Return [x, y] of the center of cell containing provided text 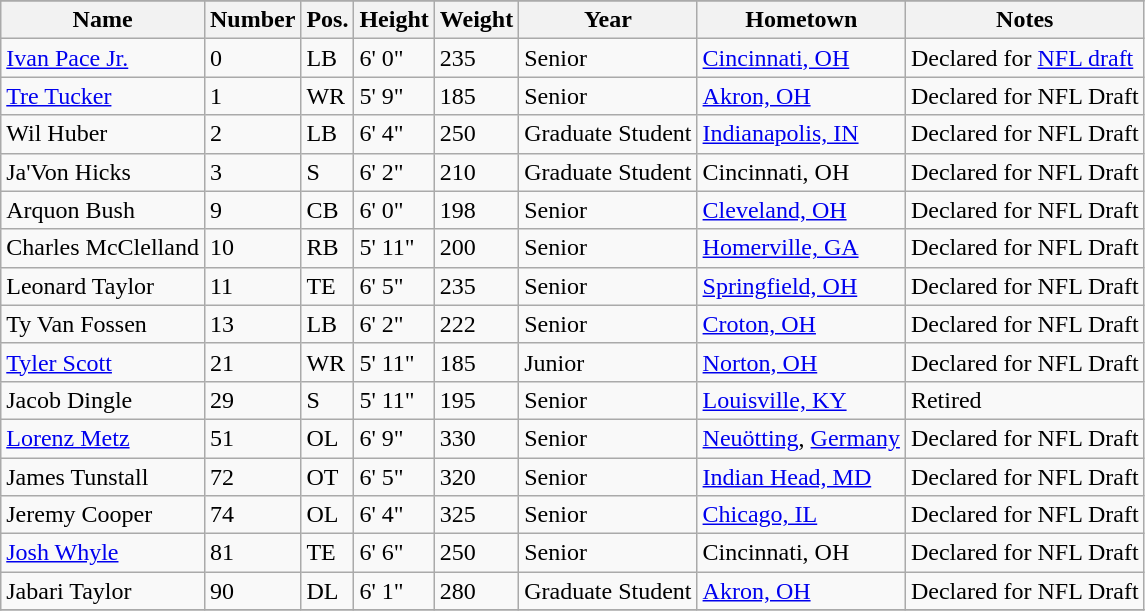
222 [476, 324]
Name [103, 20]
James Tunstall [103, 477]
DL [328, 591]
195 [476, 400]
RB [328, 248]
5' 9" [394, 96]
200 [476, 248]
Louisville, KY [801, 400]
6' 9" [394, 438]
Ivan Pace Jr. [103, 58]
6' 1" [394, 591]
Ty Van Fossen [103, 324]
3 [252, 172]
Springfield, OH [801, 286]
0 [252, 58]
Weight [476, 20]
280 [476, 591]
Indian Head, MD [801, 477]
Chicago, IL [801, 515]
72 [252, 477]
74 [252, 515]
Tre Tucker [103, 96]
Year [608, 20]
Homerville, GA [801, 248]
1 [252, 96]
320 [476, 477]
Lorenz Metz [103, 438]
Tyler Scott [103, 362]
198 [476, 210]
330 [476, 438]
11 [252, 286]
Charles McClelland [103, 248]
Leonard Taylor [103, 286]
Neuötting, Germany [801, 438]
Number [252, 20]
51 [252, 438]
325 [476, 515]
Notes [1024, 20]
9 [252, 210]
6' 6" [394, 553]
13 [252, 324]
Ja'Von Hicks [103, 172]
Declared for NFL draft [1024, 58]
Indianapolis, IN [801, 134]
90 [252, 591]
29 [252, 400]
Junior [608, 362]
Jacob Dingle [103, 400]
81 [252, 553]
Norton, OH [801, 362]
Retired [1024, 400]
Jabari Taylor [103, 591]
2 [252, 134]
Josh Whyle [103, 553]
Croton, OH [801, 324]
OT [328, 477]
Pos. [328, 20]
21 [252, 362]
Height [394, 20]
Cleveland, OH [801, 210]
CB [328, 210]
10 [252, 248]
Jeremy Cooper [103, 515]
210 [476, 172]
Hometown [801, 20]
Wil Huber [103, 134]
Arquon Bush [103, 210]
